Search for the cell housing the specified text and yield its [x, y] center coordinate. 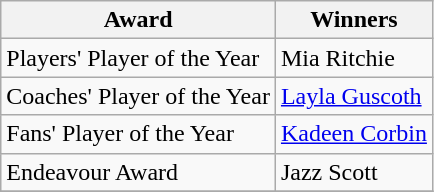
Winners [354, 20]
Endeavour Award [138, 172]
Players' Player of the Year [138, 58]
Jazz Scott [354, 172]
Layla Guscoth [354, 96]
Award [138, 20]
Coaches' Player of the Year [138, 96]
Fans' Player of the Year [138, 134]
Mia Ritchie [354, 58]
Kadeen Corbin [354, 134]
